Identify which cell holds the provided text, then report its (X, Y) central coordinate. 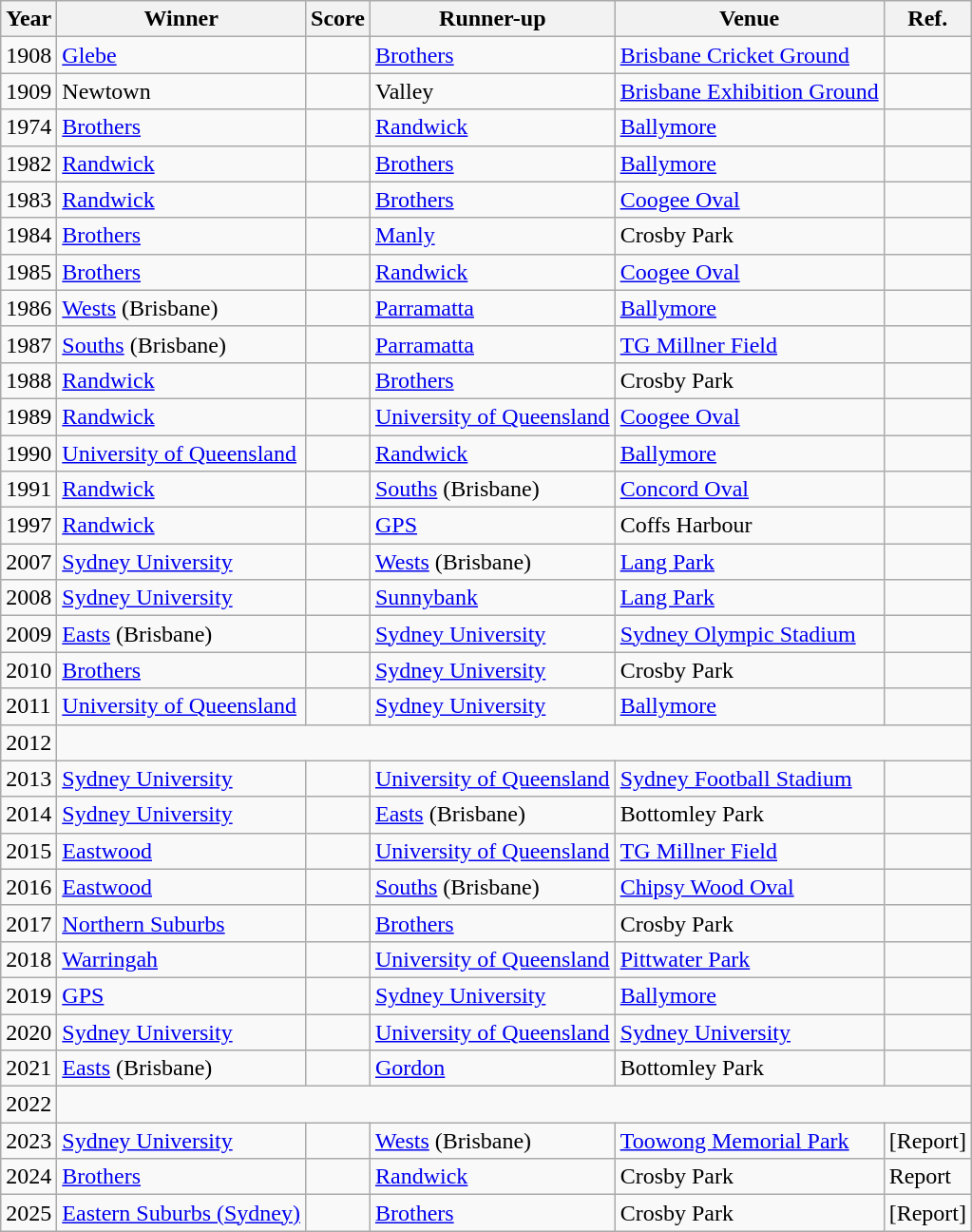
Valley (492, 91)
Runner-up (492, 19)
2021 (29, 1068)
2012 (29, 742)
1991 (29, 490)
Manly (492, 236)
Sydney Olympic Stadium (749, 634)
2008 (29, 598)
Report (927, 1177)
Brisbane Cricket Ground (749, 55)
Chipsy Wood Oval (749, 887)
Northern Suburbs (181, 923)
Newtown (181, 91)
2018 (29, 959)
1974 (29, 127)
1988 (29, 380)
1990 (29, 453)
Winner (181, 19)
2019 (29, 995)
Eastern Suburbs (Sydney) (181, 1213)
Sunnybank (492, 598)
1984 (29, 236)
Ref. (927, 19)
1983 (29, 200)
2017 (29, 923)
2009 (29, 634)
2020 (29, 1031)
2024 (29, 1177)
Brisbane Exhibition Ground (749, 91)
2014 (29, 815)
1986 (29, 308)
1987 (29, 344)
Glebe (181, 55)
1982 (29, 164)
2015 (29, 851)
Gordon (492, 1068)
2022 (29, 1105)
Toowong Memorial Park (749, 1141)
Sydney Football Stadium (749, 779)
1909 (29, 91)
1997 (29, 526)
1908 (29, 55)
Venue (749, 19)
1989 (29, 416)
2025 (29, 1213)
Concord Oval (749, 490)
1985 (29, 272)
Score (338, 19)
2023 (29, 1141)
2011 (29, 706)
2013 (29, 779)
Coffs Harbour (749, 526)
Pittwater Park (749, 959)
2007 (29, 562)
Year (29, 19)
2010 (29, 670)
2016 (29, 887)
Warringah (181, 959)
